Extract the (x, y) coordinate from the center of the cell holding the provided text.  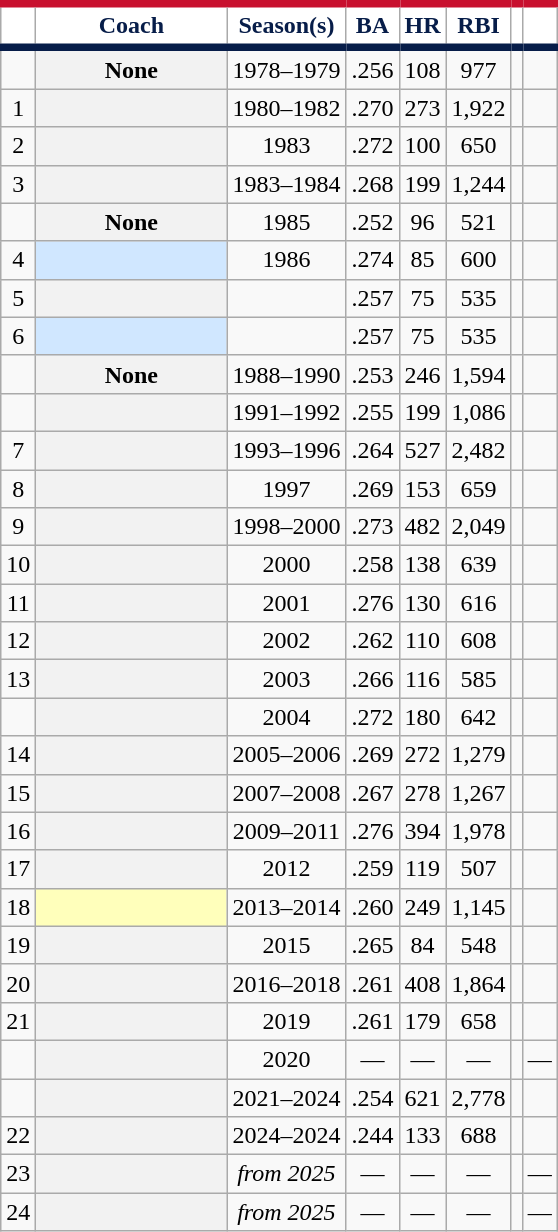
.264 (372, 450)
7 (18, 450)
119 (422, 869)
2003 (286, 679)
.260 (372, 907)
1985 (286, 222)
19 (18, 945)
2000 (286, 565)
2,778 (478, 1097)
20 (18, 983)
639 (478, 565)
9 (18, 527)
23 (18, 1174)
.252 (372, 222)
22 (18, 1136)
.262 (372, 641)
408 (422, 983)
2020 (286, 1059)
.253 (372, 374)
1,864 (478, 983)
1986 (286, 260)
272 (422, 755)
2009–2011 (286, 831)
.273 (372, 527)
2016–2018 (286, 983)
130 (422, 603)
11 (18, 603)
600 (478, 260)
17 (18, 869)
2012 (286, 869)
84 (422, 945)
12 (18, 641)
110 (422, 641)
HR (422, 26)
1983–1984 (286, 184)
1,086 (478, 412)
1993–1996 (286, 450)
273 (422, 108)
.266 (372, 679)
13 (18, 679)
18 (18, 907)
2,482 (478, 450)
1980–1982 (286, 108)
621 (422, 1097)
1 (18, 108)
21 (18, 1021)
2004 (286, 717)
BA (372, 26)
1,594 (478, 374)
2007–2008 (286, 793)
.274 (372, 260)
1,267 (478, 793)
2013–2014 (286, 907)
246 (422, 374)
138 (422, 565)
179 (422, 1021)
.244 (372, 1136)
1978–1979 (286, 68)
2021–2024 (286, 1097)
14 (18, 755)
2001 (286, 603)
1983 (286, 146)
2024–2024 (286, 1136)
585 (478, 679)
249 (422, 907)
.270 (372, 108)
180 (422, 717)
100 (422, 146)
8 (18, 489)
Season(s) (286, 26)
688 (478, 1136)
394 (422, 831)
85 (422, 260)
5 (18, 298)
Coach (132, 26)
482 (422, 527)
.268 (372, 184)
108 (422, 68)
1998–2000 (286, 527)
15 (18, 793)
153 (422, 489)
.256 (372, 68)
608 (478, 641)
521 (478, 222)
1991–1992 (286, 412)
642 (478, 717)
1,279 (478, 755)
2019 (286, 1021)
278 (422, 793)
10 (18, 565)
.255 (372, 412)
2,049 (478, 527)
116 (422, 679)
.254 (372, 1097)
977 (478, 68)
1,244 (478, 184)
4 (18, 260)
.267 (372, 793)
.259 (372, 869)
650 (478, 146)
1997 (286, 489)
.265 (372, 945)
3 (18, 184)
2002 (286, 641)
616 (478, 603)
527 (422, 450)
133 (422, 1136)
16 (18, 831)
RBI (478, 26)
1988–1990 (286, 374)
1,978 (478, 831)
659 (478, 489)
24 (18, 1212)
2005–2006 (286, 755)
658 (478, 1021)
507 (478, 869)
96 (422, 222)
6 (18, 336)
2 (18, 146)
2015 (286, 945)
1,145 (478, 907)
548 (478, 945)
1,922 (478, 108)
.258 (372, 565)
